Locate the cell with the specified text and output its (x, y) center coordinate. 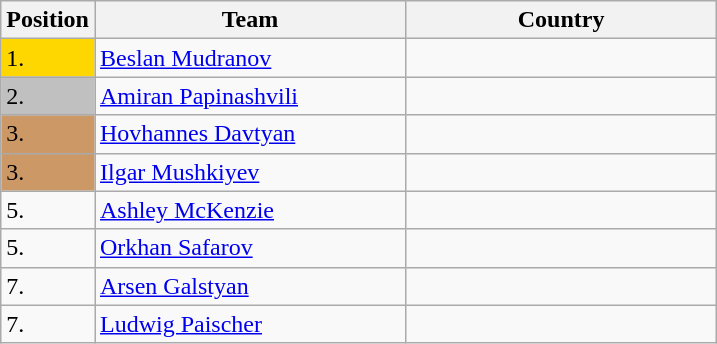
Hovhannes Davtyan (250, 134)
Team (250, 20)
Ilgar Mushkiyev (250, 172)
Amiran Papinashvili (250, 96)
Beslan Mudranov (250, 58)
Ludwig Paischer (250, 324)
Position (48, 20)
Ashley McKenzie (250, 210)
Arsen Galstyan (250, 286)
Country (562, 20)
2. (48, 96)
1. (48, 58)
Orkhan Safarov (250, 248)
